Scan for the cell matching the given text and deliver its (X, Y) coordinate at center. 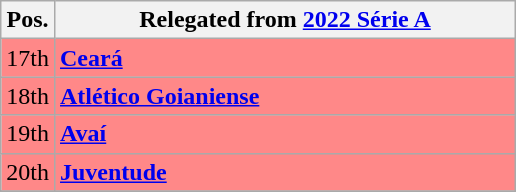
Ceará (284, 58)
19th (28, 134)
Pos. (28, 20)
20th (28, 172)
Juventude (284, 172)
Relegated from 2022 Série A (284, 20)
Atlético Goianiense (284, 96)
17th (28, 58)
18th (28, 96)
Avaí (284, 134)
